Identify which cell holds the provided text, then report its [x, y] central coordinate. 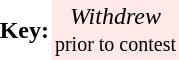
Withdrewprior to contest [116, 30]
